Return the [X, Y] coordinate for the center point of the cell that contains the specified text.  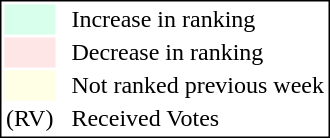
(RV) [29, 119]
Increase in ranking [198, 19]
Received Votes [198, 119]
Not ranked previous week [198, 85]
Decrease in ranking [198, 53]
